Identify which cell holds the provided text, then report its [X, Y] central coordinate. 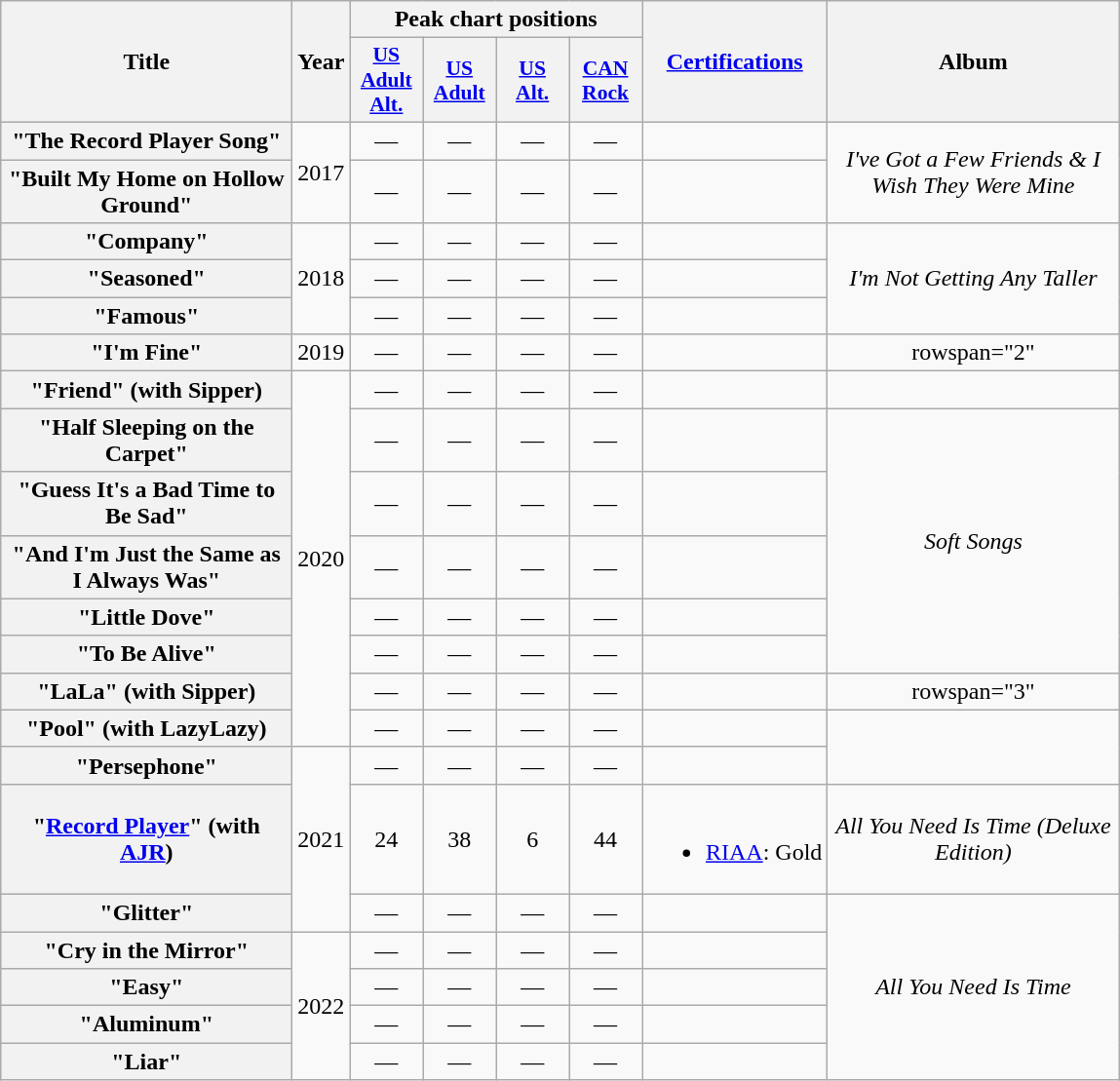
"Cry in the Mirror" [146, 950]
"Built My Home on Hollow Ground" [146, 191]
"The Record Player Song" [146, 140]
2018 [322, 279]
"Friend" (with Sipper) [146, 390]
"Record Player" (with AJR) [146, 838]
"Easy" [146, 987]
rowspan="3" [973, 691]
rowspan="2" [973, 353]
"Pool" (with LazyLazy) [146, 728]
38 [460, 838]
2020 [322, 560]
2021 [322, 838]
I'm Not Getting Any Taller [973, 279]
Certifications [734, 62]
"Liar" [146, 1062]
Album [973, 62]
"Aluminum" [146, 1024]
"Company" [146, 242]
Peak chart positions [496, 19]
Year [322, 62]
Title [146, 62]
Soft Songs [973, 540]
CANRock [606, 80]
2019 [322, 353]
"Little Dove" [146, 617]
RIAA: Gold [734, 838]
"Famous" [146, 316]
2017 [322, 172]
"To Be Alive" [146, 654]
I've Got a Few Friends & I Wish They Were Mine [973, 172]
All You Need Is Time [973, 986]
2022 [322, 1006]
All You Need Is Time (Deluxe Edition) [973, 838]
44 [606, 838]
"Persephone" [146, 765]
USAlt. [532, 80]
USAdult [460, 80]
"LaLa" (with Sipper) [146, 691]
6 [532, 838]
"And I'm Just the Same as I Always Was" [146, 567]
"Glitter" [146, 912]
"Guess It's a Bad Time to Be Sad" [146, 503]
USAdult Alt. [386, 80]
"Seasoned" [146, 279]
24 [386, 838]
"Half Sleeping on the Carpet" [146, 441]
"I'm Fine" [146, 353]
